From the cell containing the given text, extract its center point as [x, y] coordinate. 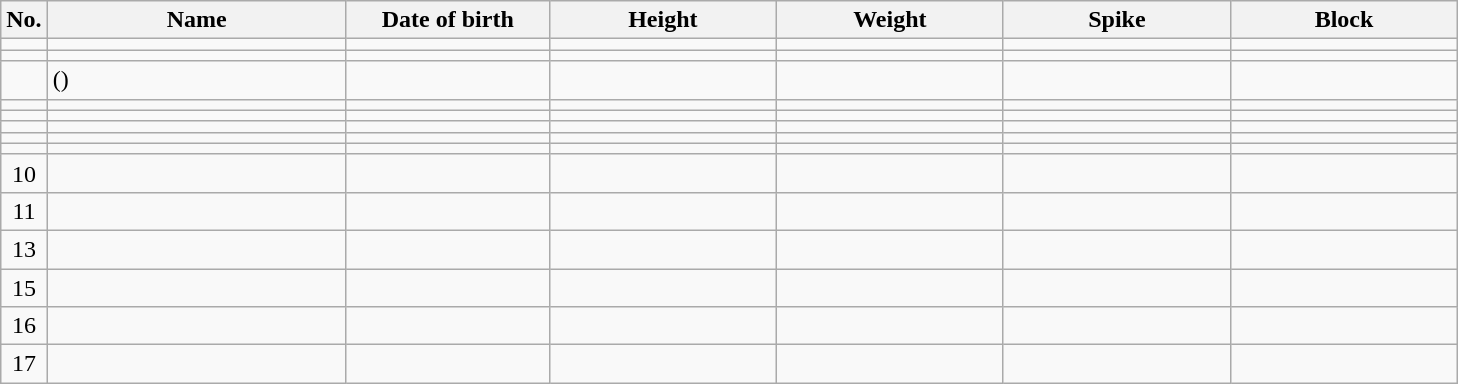
Name [196, 20]
10 [24, 173]
Block [1344, 20]
Weight [890, 20]
16 [24, 326]
Date of birth [448, 20]
15 [24, 287]
Height [662, 20]
() [196, 80]
Spike [1116, 20]
13 [24, 249]
No. [24, 20]
17 [24, 364]
11 [24, 211]
